Extract the (X, Y) coordinate from the center of the cell holding the provided text.  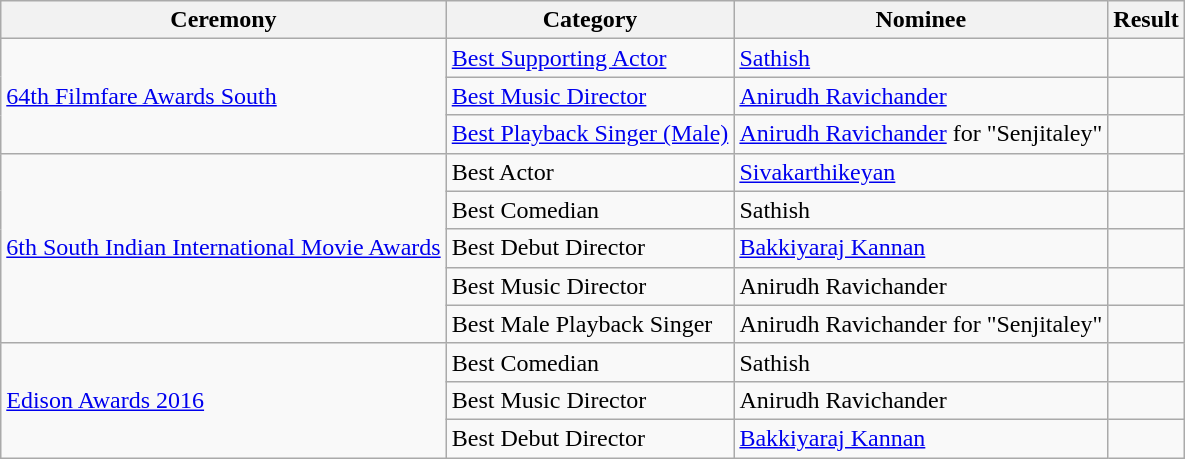
Ceremony (224, 20)
Edison Awards 2016 (224, 400)
Nominee (921, 20)
Best Actor (590, 172)
64th Filmfare Awards South (224, 96)
6th South Indian International Movie Awards (224, 248)
Best Male Playback Singer (590, 324)
Sivakarthikeyan (921, 172)
Best Supporting Actor (590, 58)
Best Playback Singer (Male) (590, 134)
Result (1146, 20)
Category (590, 20)
